Return the [x, y] coordinate for the center point of the cell that contains the specified text.  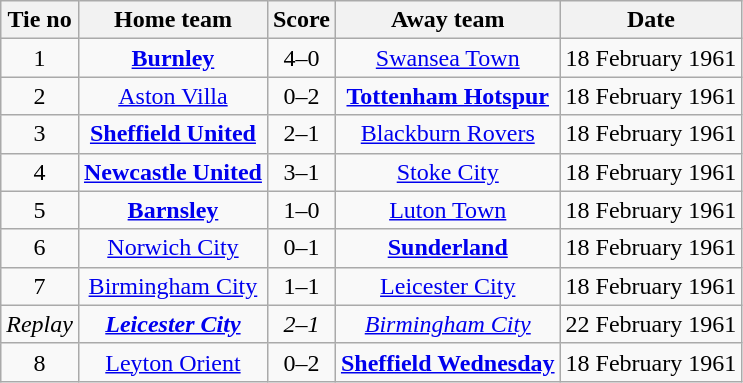
Swansea Town [448, 58]
Tie no [40, 20]
4 [40, 172]
Sunderland [448, 248]
1–0 [301, 210]
6 [40, 248]
Sheffield United [172, 134]
22 February 1961 [651, 324]
Sheffield Wednesday [448, 362]
Away team [448, 20]
3–1 [301, 172]
Score [301, 20]
1–1 [301, 286]
Luton Town [448, 210]
Newcastle United [172, 172]
Replay [40, 324]
Tottenham Hotspur [448, 96]
Leyton Orient [172, 362]
0–1 [301, 248]
2 [40, 96]
1 [40, 58]
Norwich City [172, 248]
Home team [172, 20]
5 [40, 210]
4–0 [301, 58]
Stoke City [448, 172]
8 [40, 362]
Blackburn Rovers [448, 134]
Barnsley [172, 210]
3 [40, 134]
7 [40, 286]
Aston Villa [172, 96]
Date [651, 20]
Burnley [172, 58]
